Find where the given text appears and provide that cell's center as (X, Y) coordinate. 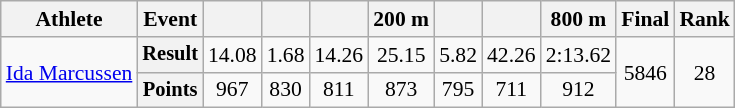
1.68 (286, 55)
873 (401, 90)
2:13.62 (578, 55)
Rank (704, 19)
800 m (578, 19)
Ida Marcussen (70, 72)
25.15 (401, 55)
5.82 (458, 55)
14.08 (232, 55)
Result (170, 55)
28 (704, 72)
795 (458, 90)
Event (170, 19)
Athlete (70, 19)
912 (578, 90)
200 m (401, 19)
830 (286, 90)
Points (170, 90)
42.26 (512, 55)
Final (645, 19)
711 (512, 90)
967 (232, 90)
811 (340, 90)
14.26 (340, 55)
5846 (645, 72)
